Detect which cell encompasses the target text, then output its [x, y] center coordinate. 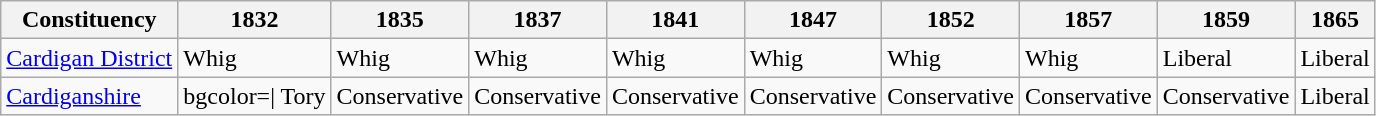
1859 [1226, 20]
Cardigan District [90, 58]
Constituency [90, 20]
1847 [813, 20]
Cardiganshire [90, 96]
bgcolor=| Tory [254, 96]
1837 [538, 20]
1835 [400, 20]
1857 [1089, 20]
1852 [951, 20]
1865 [1335, 20]
1832 [254, 20]
1841 [675, 20]
